Search for the cell housing the specified text and yield its [x, y] center coordinate. 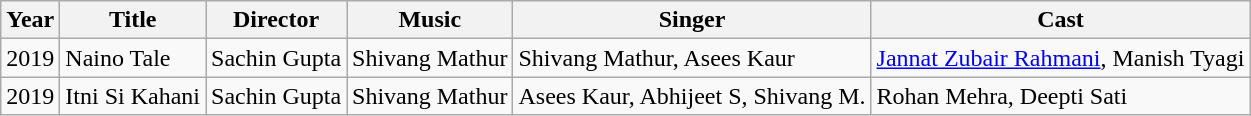
Shivang Mathur, Asees Kaur [692, 58]
Jannat Zubair Rahmani, Manish Tyagi [1060, 58]
Year [30, 20]
Itni Si Kahani [133, 96]
Director [276, 20]
Rohan Mehra, Deepti Sati [1060, 96]
Cast [1060, 20]
Asees Kaur, Abhijeet S, Shivang M. [692, 96]
Music [430, 20]
Title [133, 20]
Naino Tale [133, 58]
Singer [692, 20]
